Return (x, y) of the center of cell containing provided text 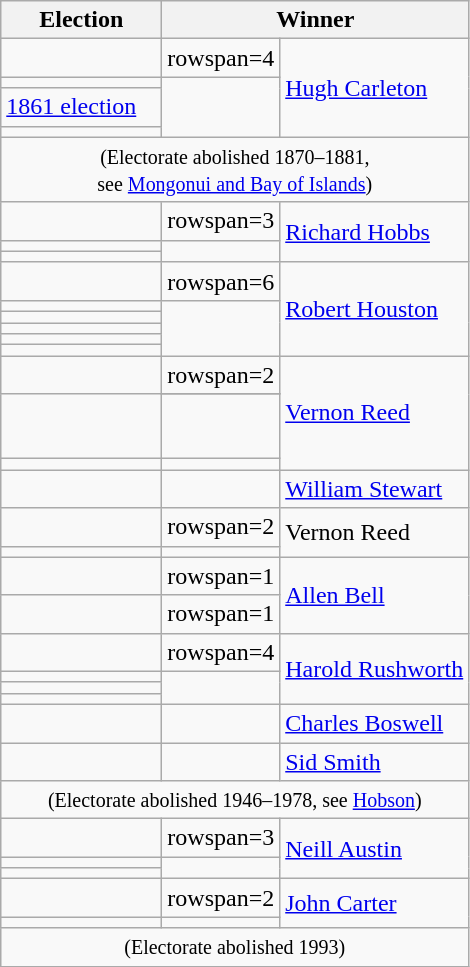
John Carter (374, 904)
Robert Houston (374, 308)
Richard Hobbs (374, 232)
Sid Smith (374, 761)
Harold Rushworth (374, 668)
Neill Austin (374, 849)
1861 election (82, 107)
Hugh Carleton (374, 88)
Allen Bell (374, 595)
William Stewart (374, 489)
(Electorate abolished 1946–1978, see Hobson) (235, 800)
(Electorate abolished 1993) (235, 947)
Election (82, 20)
Charles Boswell (374, 723)
rowspan=6 (221, 281)
(Electorate abolished 1870–1881, see Mongonui and Bay of Islands) (235, 170)
Winner (316, 20)
